Capture the cell that displays the provided text and extract its [x, y] central coordinate. 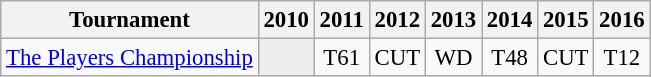
2012 [397, 20]
2016 [622, 20]
2013 [453, 20]
T12 [622, 58]
T61 [342, 58]
2010 [286, 20]
WD [453, 58]
Tournament [130, 20]
2011 [342, 20]
T48 [510, 58]
2015 [566, 20]
The Players Championship [130, 58]
2014 [510, 20]
